Scan for the cell matching the given text and deliver its (x, y) coordinate at center. 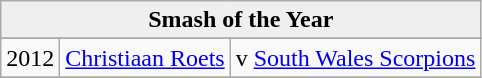
v South Wales Scorpions (356, 58)
2012 (30, 58)
Smash of the Year (241, 20)
Christiaan Roets (145, 58)
